Provide the [x, y] coordinate of the cell's center where the given text is located.  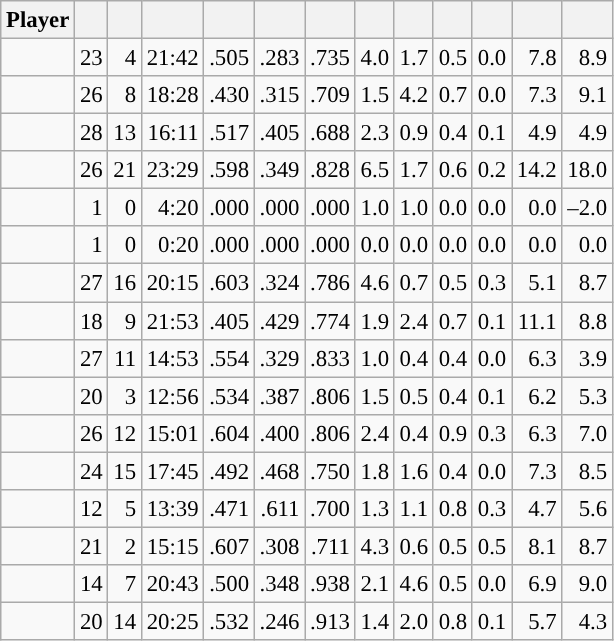
.532 [229, 621]
.700 [330, 509]
2.1 [374, 584]
5.6 [587, 509]
.554 [229, 358]
.329 [279, 358]
1.4 [374, 621]
9.1 [587, 95]
5.7 [537, 621]
0:20 [172, 245]
.833 [330, 358]
18 [92, 321]
4.0 [374, 58]
15:15 [172, 546]
11 [124, 358]
8.9 [587, 58]
21:42 [172, 58]
.283 [279, 58]
.711 [330, 546]
13 [124, 133]
5.3 [587, 396]
6.5 [374, 170]
8 [124, 95]
.688 [330, 133]
.750 [330, 471]
.709 [330, 95]
8.5 [587, 471]
0.2 [492, 170]
.938 [330, 584]
7 [124, 584]
.828 [330, 170]
.913 [330, 621]
24 [92, 471]
.348 [279, 584]
.400 [279, 433]
16:11 [172, 133]
7.0 [587, 433]
14.2 [537, 170]
.534 [229, 396]
7.8 [537, 58]
.603 [229, 283]
.324 [279, 283]
21:53 [172, 321]
2.3 [374, 133]
6.9 [537, 584]
.387 [279, 396]
.517 [229, 133]
.786 [330, 283]
14:53 [172, 358]
.429 [279, 321]
11.1 [537, 321]
23:29 [172, 170]
2.0 [414, 621]
13:39 [172, 509]
Player [38, 20]
18.0 [587, 170]
.468 [279, 471]
1.6 [414, 471]
.774 [330, 321]
17:45 [172, 471]
23 [92, 58]
12:56 [172, 396]
.492 [229, 471]
.246 [279, 621]
1.3 [374, 509]
18:28 [172, 95]
.471 [229, 509]
16 [124, 283]
1.9 [374, 321]
–2.0 [587, 208]
.598 [229, 170]
.308 [279, 546]
20:15 [172, 283]
1.1 [414, 509]
.500 [229, 584]
.604 [229, 433]
2 [124, 546]
.315 [279, 95]
6.2 [537, 396]
.505 [229, 58]
.735 [330, 58]
5.1 [537, 283]
4.2 [414, 95]
15 [124, 471]
9.0 [587, 584]
4.7 [537, 509]
4 [124, 58]
8.1 [537, 546]
8.8 [587, 321]
20:25 [172, 621]
1.8 [374, 471]
9 [124, 321]
4:20 [172, 208]
.611 [279, 509]
3 [124, 396]
5 [124, 509]
.430 [229, 95]
28 [92, 133]
.607 [229, 546]
3.9 [587, 358]
20:43 [172, 584]
15:01 [172, 433]
.349 [279, 170]
